Return the (x, y) coordinate for the center point of the cell that contains the specified text.  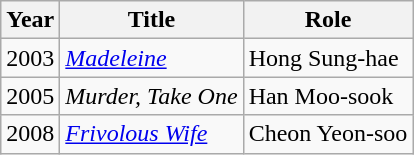
Cheon Yeon-soo (328, 134)
2005 (30, 96)
2003 (30, 58)
Year (30, 20)
Frivolous Wife (152, 134)
Madeleine (152, 58)
Murder, Take One (152, 96)
Role (328, 20)
Title (152, 20)
Han Moo-sook (328, 96)
2008 (30, 134)
Hong Sung-hae (328, 58)
